Provide the (x, y) coordinate of the cell's center where the given text is located.  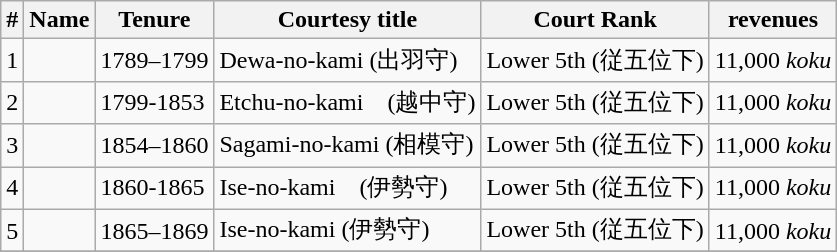
# (12, 20)
Courtesy title (348, 20)
revenues (772, 20)
1865–1869 (154, 230)
5 (12, 230)
3 (12, 146)
Etchu-no-kami (越中守) (348, 102)
Sagami-no-kami (相模守) (348, 146)
1789–1799 (154, 60)
1860-1865 (154, 188)
Tenure (154, 20)
1 (12, 60)
1854–1860 (154, 146)
Court Rank (595, 20)
Dewa-no-kami (出羽守) (348, 60)
Name (60, 20)
1799-1853 (154, 102)
2 (12, 102)
4 (12, 188)
